Find where the given text appears and provide that cell's center as [X, Y] coordinate. 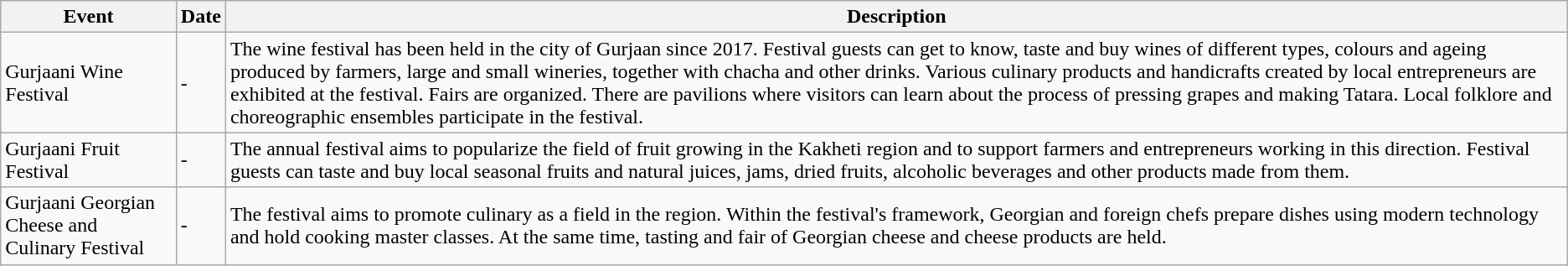
Description [896, 17]
Gurjaani Georgian Cheese and Culinary Festival [89, 226]
Gurjaani Wine Festival [89, 82]
Gurjaani Fruit Festival [89, 159]
Date [201, 17]
Event [89, 17]
